Locate the cell with the specified text and output its (X, Y) center coordinate. 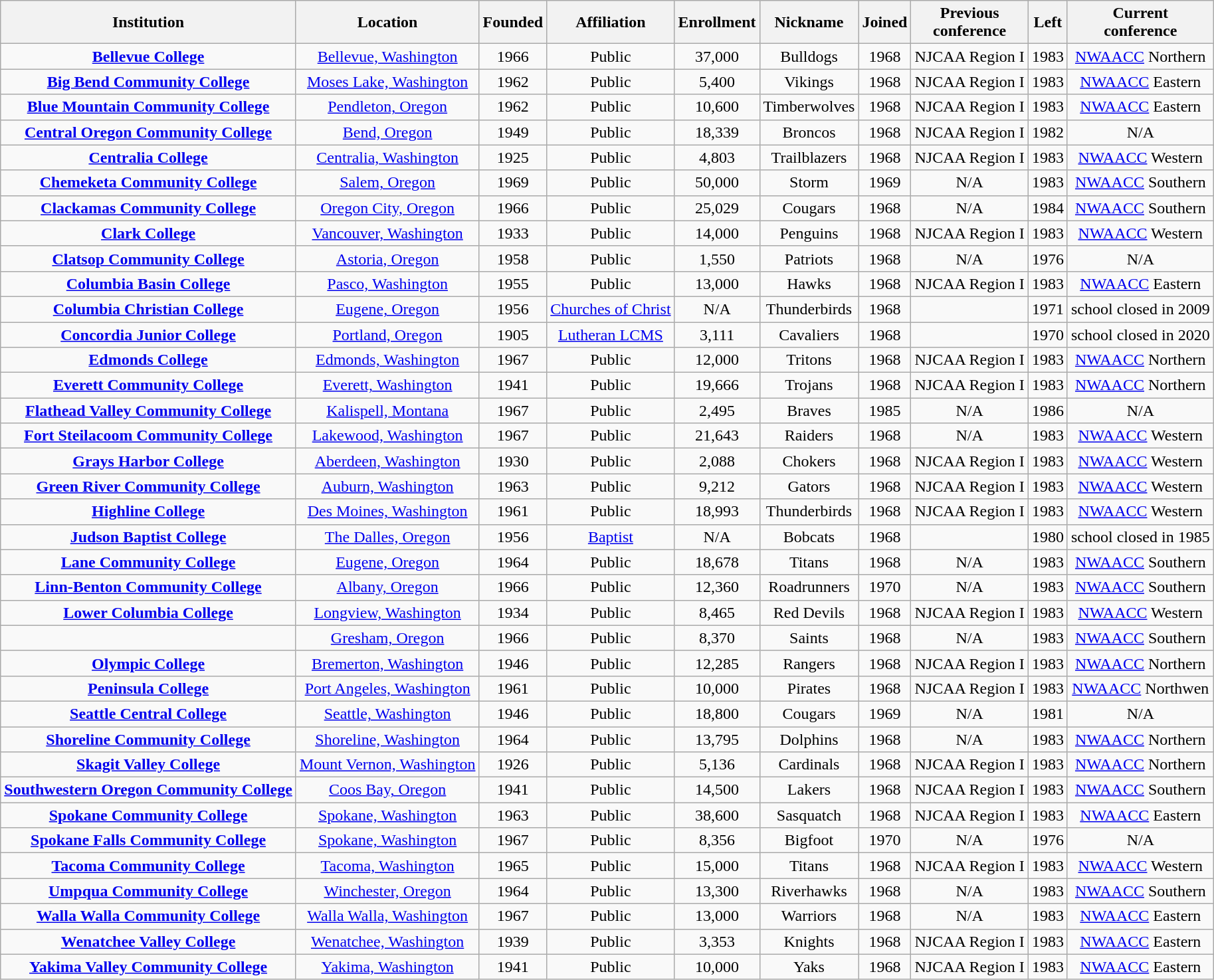
Affiliation (611, 23)
Salem, Oregon (387, 183)
Storm (809, 183)
Currentconference (1140, 23)
1934 (513, 613)
12,360 (717, 587)
8,370 (717, 638)
Bellevue, Washington (387, 56)
Institution (149, 23)
Chemeketa Community College (149, 183)
school closed in 2020 (1140, 334)
Enrollment (717, 23)
1925 (513, 157)
8,465 (717, 613)
1958 (513, 258)
38,600 (717, 815)
1985 (885, 411)
Mount Vernon, Washington (387, 765)
Skagit Valley College (149, 765)
1926 (513, 765)
1965 (513, 866)
1980 (1047, 537)
Sasquatch (809, 815)
5,136 (717, 765)
8,356 (717, 840)
Grays Harbor College (149, 461)
Coos Bay, Oregon (387, 790)
Columbia Basin College (149, 284)
Trojans (809, 385)
13,795 (717, 739)
Spokane Community College (149, 815)
19,666 (717, 385)
Rangers (809, 663)
Trailblazers (809, 157)
Bellevue College (149, 56)
Walla Walla Community College (149, 916)
Longview, Washington (387, 613)
Bremerton, Washington (387, 663)
Broncos (809, 132)
1971 (1047, 309)
The Dalles, Oregon (387, 537)
1905 (513, 334)
Cardinals (809, 765)
Timberwolves (809, 107)
Tacoma Community College (149, 866)
Lakers (809, 790)
1982 (1047, 132)
1,550 (717, 258)
Astoria, Oregon (387, 258)
Location (387, 23)
Edmonds, Washington (387, 360)
21,643 (717, 436)
Previousconference (969, 23)
1939 (513, 941)
Moses Lake, Washington (387, 82)
Olympic College (149, 663)
18,678 (717, 562)
3,111 (717, 334)
Clackamas Community College (149, 208)
NWAACC Northwen (1140, 688)
Pirates (809, 688)
2,088 (717, 461)
Red Devils (809, 613)
Oregon City, Oregon (387, 208)
1930 (513, 461)
Everett, Washington (387, 385)
Patriots (809, 258)
12,285 (717, 663)
Blue Mountain Community College (149, 107)
Joined (885, 23)
50,000 (717, 183)
Bend, Oregon (387, 132)
Knights (809, 941)
9,212 (717, 486)
18,339 (717, 132)
Winchester, Oregon (387, 891)
Bobcats (809, 537)
Seattle Central College (149, 714)
1981 (1047, 714)
37,000 (717, 56)
Auburn, Washington (387, 486)
Wenatchee Valley College (149, 941)
Yakima, Washington (387, 967)
Left (1047, 23)
Judson Baptist College (149, 537)
Linn-Benton Community College (149, 587)
Lakewood, Washington (387, 436)
Fort Steilacoom Community College (149, 436)
Bulldogs (809, 56)
Kalispell, Montana (387, 411)
1933 (513, 233)
Portland, Oregon (387, 334)
Green River Community College (149, 486)
Des Moines, Washington (387, 512)
1984 (1047, 208)
Centralia, Washington (387, 157)
Braves (809, 411)
Vikings (809, 82)
Tritons (809, 360)
18,993 (717, 512)
Warriors (809, 916)
Columbia Christian College (149, 309)
Pendleton, Oregon (387, 107)
1955 (513, 284)
Raiders (809, 436)
18,800 (717, 714)
Clatsop Community College (149, 258)
1949 (513, 132)
Umpqua Community College (149, 891)
Bigfoot (809, 840)
10,600 (717, 107)
Roadrunners (809, 587)
5,400 (717, 82)
Everett Community College (149, 385)
Pasco, Washington (387, 284)
Lutheran LCMS (611, 334)
Seattle, Washington (387, 714)
Albany, Oregon (387, 587)
Centralia College (149, 157)
1986 (1047, 411)
Lower Columbia College (149, 613)
Clark College (149, 233)
Spokane Falls Community College (149, 840)
Flathead Valley Community College (149, 411)
13,300 (717, 891)
14,500 (717, 790)
3,353 (717, 941)
Concordia Junior College (149, 334)
4,803 (717, 157)
school closed in 1985 (1140, 537)
Chokers (809, 461)
Saints (809, 638)
Central Oregon Community College (149, 132)
Walla Walla, Washington (387, 916)
Port Angeles, Washington (387, 688)
Penguins (809, 233)
Nickname (809, 23)
Yaks (809, 967)
Cavaliers (809, 334)
Edmonds College (149, 360)
2,495 (717, 411)
Baptist (611, 537)
Peninsula College (149, 688)
15,000 (717, 866)
Highline College (149, 512)
12,000 (717, 360)
Gresham, Oregon (387, 638)
Shoreline, Washington (387, 739)
Churches of Christ (611, 309)
school closed in 2009 (1140, 309)
Hawks (809, 284)
Lane Community College (149, 562)
14,000 (717, 233)
Gators (809, 486)
25,029 (717, 208)
Shoreline Community College (149, 739)
Tacoma, Washington (387, 866)
Riverhawks (809, 891)
Big Bend Community College (149, 82)
Dolphins (809, 739)
Yakima Valley Community College (149, 967)
Aberdeen, Washington (387, 461)
Southwestern Oregon Community College (149, 790)
Founded (513, 23)
Vancouver, Washington (387, 233)
Wenatchee, Washington (387, 941)
